Provide the [x, y] coordinate of the cell's center where the given text is located.  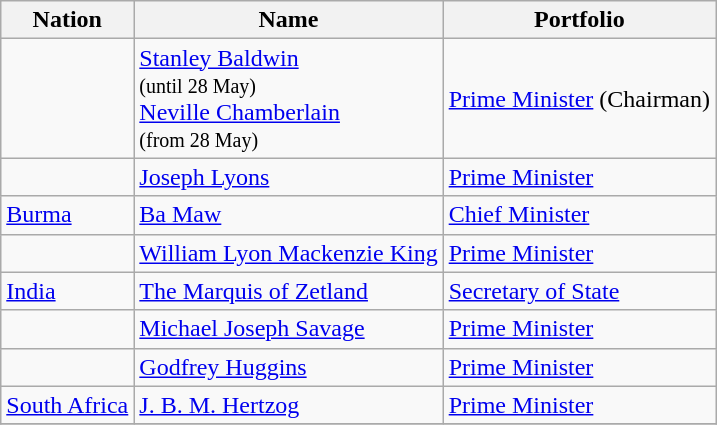
Prime Minister (Chairman) [579, 98]
Godfrey Huggins [288, 367]
The Marquis of Zetland [288, 291]
Ba Maw [288, 215]
William Lyon Mackenzie King [288, 253]
Chief Minister [579, 215]
Portfolio [579, 20]
Nation [68, 20]
Name [288, 20]
Michael Joseph Savage [288, 329]
Secretary of State [579, 291]
South Africa [68, 405]
India [68, 291]
Burma [68, 215]
Stanley Baldwin(until 28 May)Neville Chamberlain(from 28 May) [288, 98]
J. B. M. Hertzog [288, 405]
Joseph Lyons [288, 177]
